Capture the cell that displays the provided text and extract its [x, y] central coordinate. 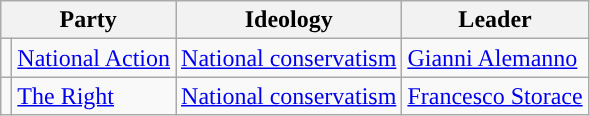
Leader [495, 20]
National Action [94, 58]
Francesco Storace [495, 96]
Party [88, 20]
Ideology [289, 20]
Gianni Alemanno [495, 58]
The Right [94, 96]
